Locate the cell with the specified text and output its (x, y) center coordinate. 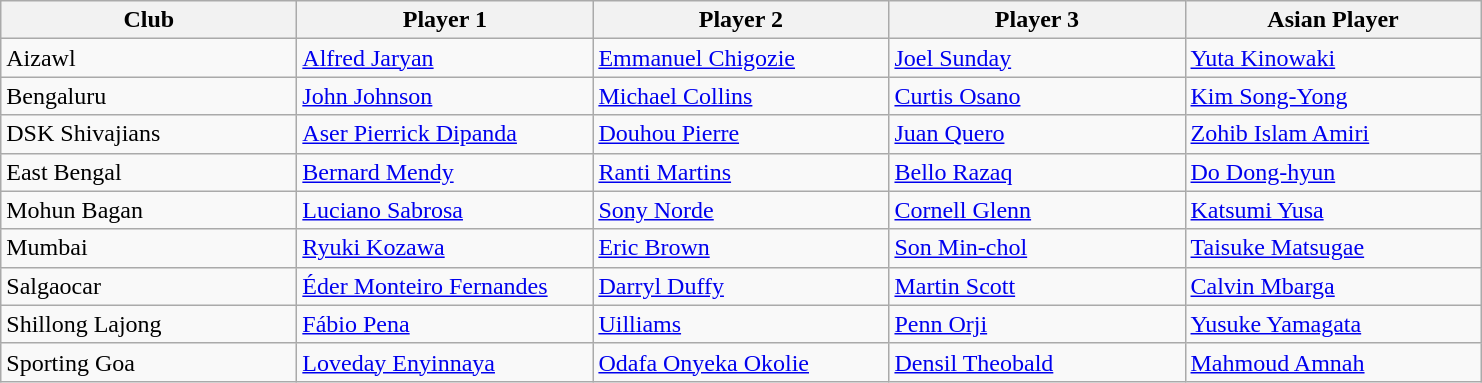
Loveday Enyinnaya (445, 362)
Sony Norde (741, 210)
Bernard Mendy (445, 172)
Martin Scott (1037, 286)
Aser Pierrick Dipanda (445, 134)
Luciano Sabrosa (445, 210)
Player 1 (445, 20)
Mumbai (149, 248)
Salgaocar (149, 286)
Asian Player (1333, 20)
John Johnson (445, 96)
Joel Sunday (1037, 58)
Yuta Kinowaki (1333, 58)
Calvin Mbarga (1333, 286)
Shillong Lajong (149, 324)
Emmanuel Chigozie (741, 58)
Bengaluru (149, 96)
Mohun Bagan (149, 210)
East Bengal (149, 172)
Ranti Martins (741, 172)
Odafa Onyeka Okolie (741, 362)
Douhou Pierre (741, 134)
Do Dong-hyun (1333, 172)
Kim Song-Yong (1333, 96)
Alfred Jaryan (445, 58)
Player 2 (741, 20)
Penn Orji (1037, 324)
Fábio Pena (445, 324)
Son Min-chol (1037, 248)
Michael Collins (741, 96)
Curtis Osano (1037, 96)
Bello Razaq (1037, 172)
Cornell Glenn (1037, 210)
Darryl Duffy (741, 286)
Player 3 (1037, 20)
Eric Brown (741, 248)
Juan Quero (1037, 134)
DSK Shivajians (149, 134)
Densil Theobald (1037, 362)
Yusuke Yamagata (1333, 324)
Sporting Goa (149, 362)
Katsumi Yusa (1333, 210)
Aizawl (149, 58)
Mahmoud Amnah (1333, 362)
Uilliams (741, 324)
Taisuke Matsugae (1333, 248)
Zohib Islam Amiri (1333, 134)
Ryuki Kozawa (445, 248)
Club (149, 20)
Éder Monteiro Fernandes (445, 286)
